Find where the given text appears and provide that cell's center as [x, y] coordinate. 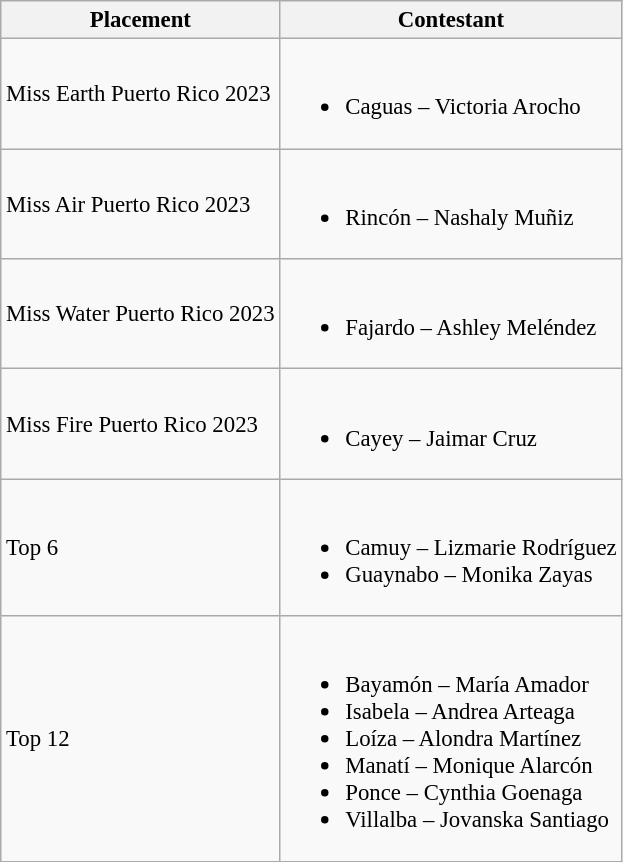
Miss Earth Puerto Rico 2023 [140, 94]
Rincón – Nashaly Muñiz [451, 204]
Caguas – Victoria Arocho [451, 94]
Top 12 [140, 738]
Top 6 [140, 548]
Cayey – Jaimar Cruz [451, 424]
Miss Air Puerto Rico 2023 [140, 204]
Contestant [451, 20]
Miss Fire Puerto Rico 2023 [140, 424]
Bayamón – María AmadorIsabela – Andrea ArteagaLoíza – Alondra MartínezManatí – Monique AlarcónPonce – Cynthia GoenagaVillalba – Jovanska Santiago [451, 738]
Camuy – Lizmarie RodríguezGuaynabo – Monika Zayas [451, 548]
Placement [140, 20]
Fajardo – Ashley Meléndez [451, 314]
Miss Water Puerto Rico 2023 [140, 314]
